Return (x, y) of the center of cell containing provided text 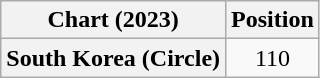
Position (273, 20)
Chart (2023) (114, 20)
110 (273, 58)
South Korea (Circle) (114, 58)
